From the cell containing the given text, extract its center point as [X, Y] coordinate. 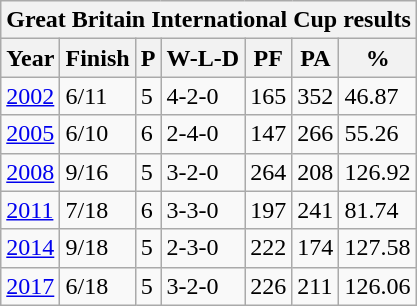
9/18 [98, 248]
2014 [30, 248]
208 [316, 172]
46.87 [378, 96]
W-L-D [203, 58]
165 [268, 96]
6/10 [98, 134]
PF [268, 58]
6/11 [98, 96]
55.26 [378, 134]
222 [268, 248]
% [378, 58]
352 [316, 96]
2002 [30, 96]
211 [316, 286]
Year [30, 58]
Great Britain International Cup results [209, 20]
81.74 [378, 210]
PA [316, 58]
2-3-0 [203, 248]
6/18 [98, 286]
2008 [30, 172]
7/18 [98, 210]
127.58 [378, 248]
4-2-0 [203, 96]
174 [316, 248]
264 [268, 172]
Finish [98, 58]
P [148, 58]
147 [268, 134]
2005 [30, 134]
9/16 [98, 172]
241 [316, 210]
226 [268, 286]
2011 [30, 210]
2017 [30, 286]
266 [316, 134]
3-3-0 [203, 210]
126.06 [378, 286]
2-4-0 [203, 134]
197 [268, 210]
126.92 [378, 172]
